Return [x, y] of the center of cell containing provided text 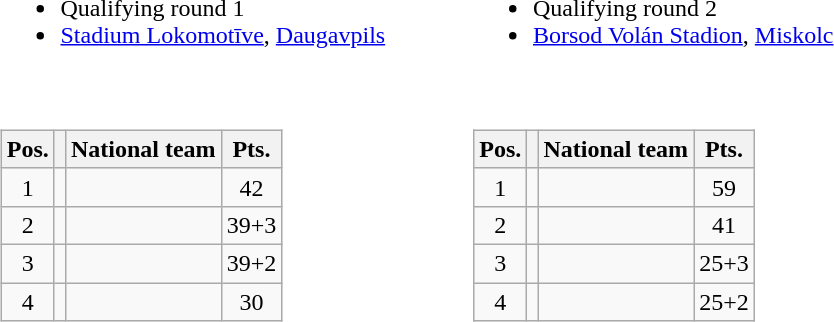
25+2 [724, 301]
39+2 [252, 263]
41 [724, 225]
59 [724, 187]
25+3 [724, 263]
39+3 [252, 225]
42 [252, 187]
30 [252, 301]
